Identify which cell holds the provided text, then report its [X, Y] central coordinate. 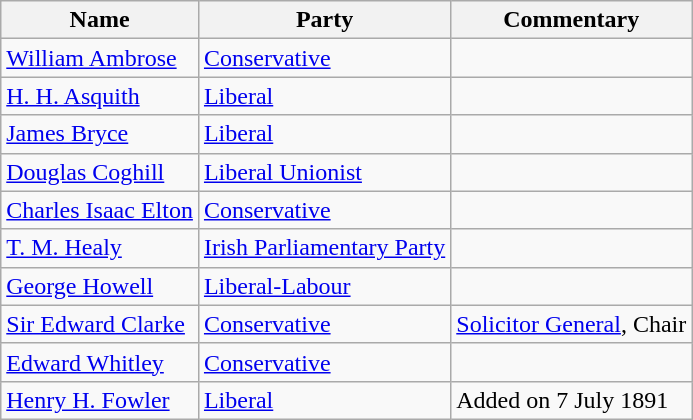
Liberal-Labour [324, 286]
Irish Parliamentary Party [324, 248]
Charles Isaac Elton [100, 210]
Party [324, 20]
George Howell [100, 286]
Added on 7 July 1891 [572, 400]
H. H. Asquith [100, 96]
Sir Edward Clarke [100, 324]
Name [100, 20]
Douglas Coghill [100, 172]
William Ambrose [100, 58]
Henry H. Fowler [100, 400]
Liberal Unionist [324, 172]
T. M. Healy [100, 248]
James Bryce [100, 134]
Edward Whitley [100, 362]
Solicitor General, Chair [572, 324]
Commentary [572, 20]
